Return [X, Y] of the center of cell containing provided text 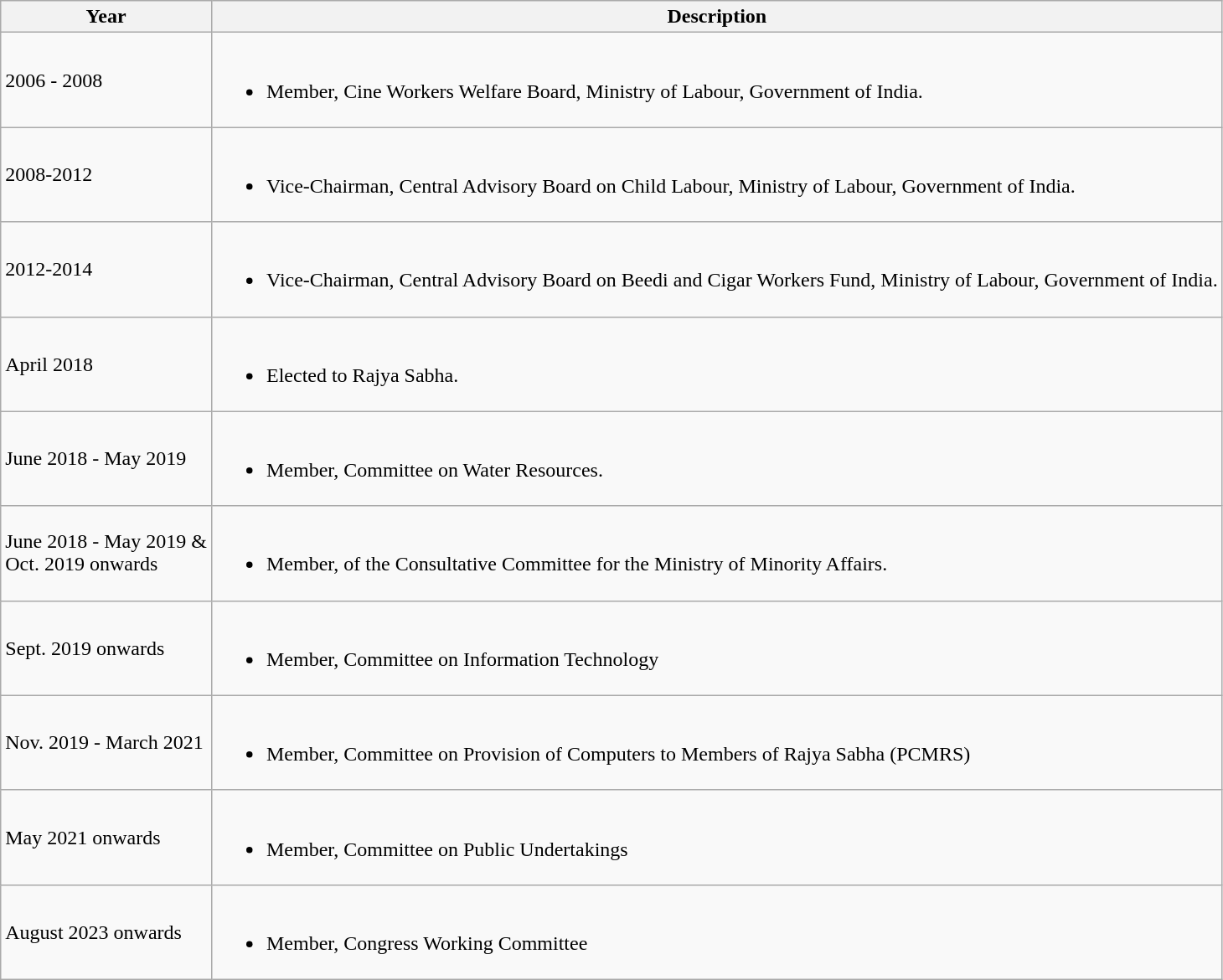
Elected to Rajya Sabha. [717, 364]
June 2018 - May 2019 [106, 459]
May 2021 onwards [106, 838]
Description [717, 17]
Member, Committee on Provision of Computers to Members of Rajya Sabha (PCMRS) [717, 742]
August 2023 onwards [106, 931]
Member, Cine Workers Welfare Board, Ministry of Labour, Government of India. [717, 80]
Member, Committee on Public Undertakings [717, 838]
2008-2012 [106, 174]
April 2018 [106, 364]
Member, Committee on Information Technology [717, 648]
Vice-Chairman, Central Advisory Board on Child Labour, Ministry of Labour, Government of India. [717, 174]
2012-2014 [106, 270]
Year [106, 17]
June 2018 - May 2019 &Oct. 2019 onwards [106, 553]
Nov. 2019 - March 2021 [106, 742]
Member, of the Consultative Committee for the Ministry of Minority Affairs. [717, 553]
Member, Congress Working Committee [717, 931]
2006 - 2008 [106, 80]
Sept. 2019 onwards [106, 648]
Vice-Chairman, Central Advisory Board on Beedi and Cigar Workers Fund, Ministry of Labour, Government of India. [717, 270]
Member, Committee on Water Resources. [717, 459]
